Return (X, Y) of the center of cell containing provided text 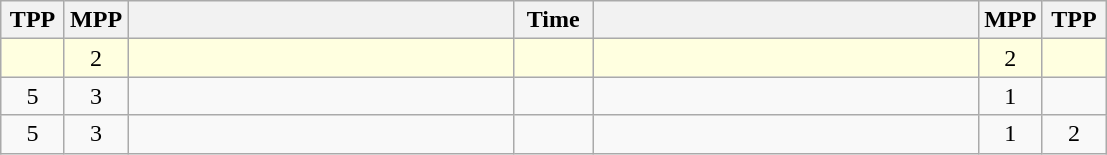
Time (554, 20)
